Search for the cell housing the specified text and yield its (X, Y) center coordinate. 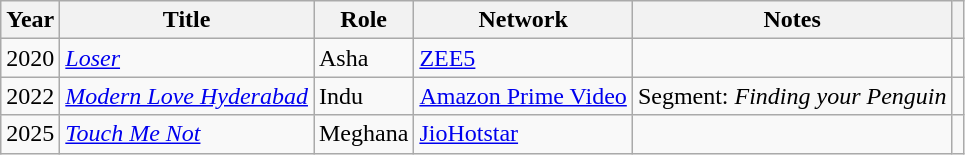
Segment: Finding your Penguin (792, 96)
Indu (364, 96)
Role (364, 20)
Touch Me Not (187, 134)
JioHotstar (523, 134)
Amazon Prime Video (523, 96)
ZEE5 (523, 58)
Title (187, 20)
Asha (364, 58)
Meghana (364, 134)
2022 (30, 96)
2020 (30, 58)
Modern Love Hyderabad (187, 96)
Notes (792, 20)
Year (30, 20)
Loser (187, 58)
2025 (30, 134)
Network (523, 20)
